Detect which cell encompasses the target text, then output its [X, Y] center coordinate. 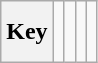
Key [27, 32]
